Output the (x, y) coordinate of the center of the cell containing the given text.  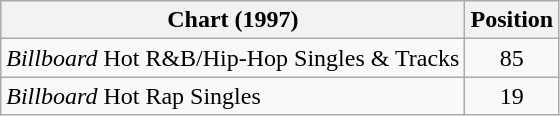
85 (512, 58)
19 (512, 96)
Billboard Hot Rap Singles (233, 96)
Position (512, 20)
Billboard Hot R&B/Hip-Hop Singles & Tracks (233, 58)
Chart (1997) (233, 20)
